Search for the cell housing the specified text and yield its (x, y) center coordinate. 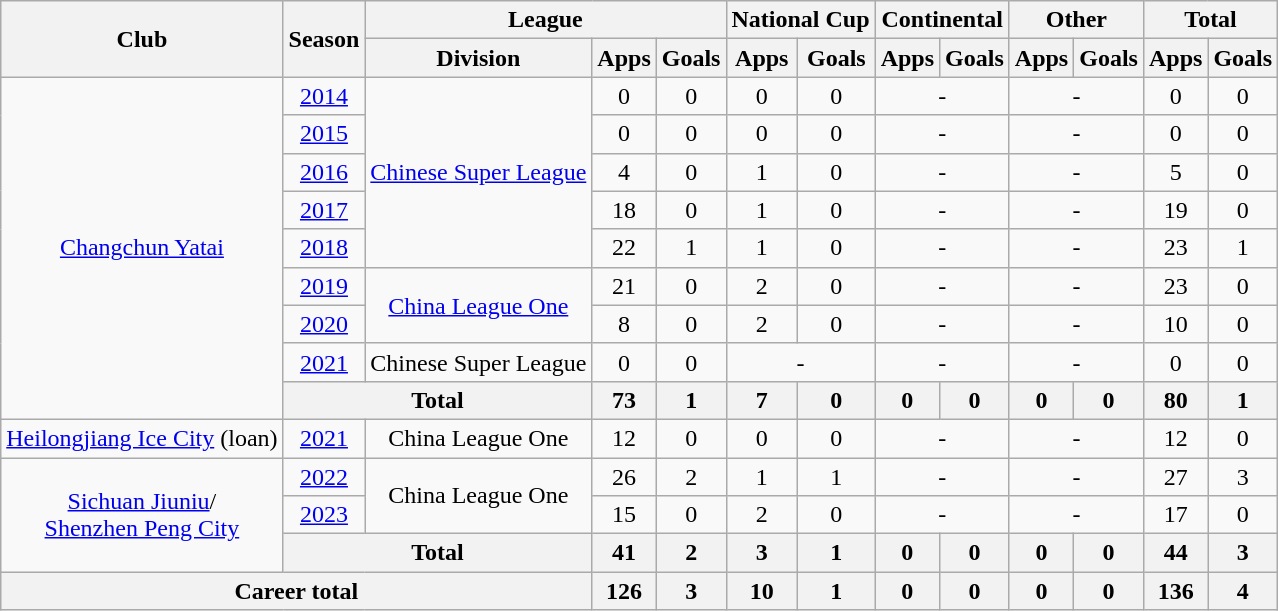
17 (1175, 515)
44 (1175, 553)
Continental (942, 20)
Career total (296, 591)
73 (624, 400)
Heilongjiang Ice City (loan) (142, 438)
2018 (324, 248)
Division (478, 58)
Sichuan Jiuniu/Shenzhen Peng City (142, 515)
7 (762, 400)
League (546, 20)
2022 (324, 477)
2017 (324, 210)
2020 (324, 324)
2016 (324, 172)
Club (142, 39)
18 (624, 210)
Season (324, 39)
15 (624, 515)
National Cup (800, 20)
27 (1175, 477)
26 (624, 477)
2015 (324, 134)
2014 (324, 96)
Changchun Yatai (142, 248)
5 (1175, 172)
2023 (324, 515)
136 (1175, 591)
8 (624, 324)
22 (624, 248)
21 (624, 286)
Other (1076, 20)
126 (624, 591)
19 (1175, 210)
41 (624, 553)
80 (1175, 400)
2019 (324, 286)
